Scan for the cell matching the given text and deliver its (X, Y) coordinate at center. 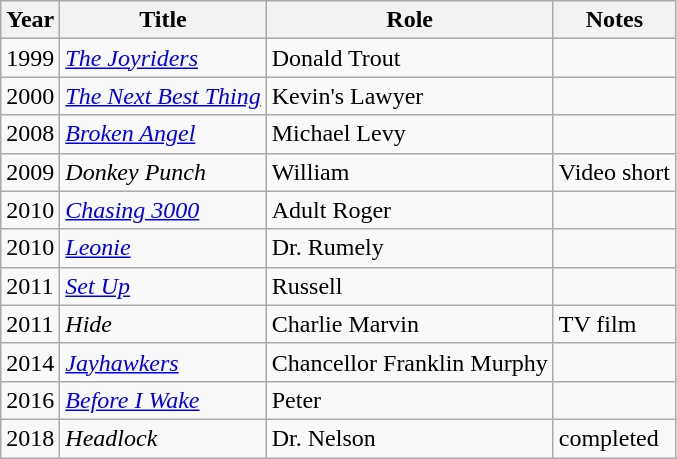
Set Up (163, 286)
Notes (614, 20)
Chancellor Franklin Murphy (410, 362)
2014 (30, 362)
2008 (30, 134)
Video short (614, 172)
Charlie Marvin (410, 324)
1999 (30, 58)
The Joyriders (163, 58)
2018 (30, 438)
The Next Best Thing (163, 96)
Michael Levy (410, 134)
Broken Angel (163, 134)
completed (614, 438)
Donald Trout (410, 58)
Year (30, 20)
Russell (410, 286)
Role (410, 20)
Dr. Nelson (410, 438)
2009 (30, 172)
William (410, 172)
Donkey Punch (163, 172)
Chasing 3000 (163, 210)
TV film (614, 324)
Jayhawkers (163, 362)
Title (163, 20)
2000 (30, 96)
Adult Roger (410, 210)
Leonie (163, 248)
Kevin's Lawyer (410, 96)
Dr. Rumely (410, 248)
2016 (30, 400)
Before I Wake (163, 400)
Headlock (163, 438)
Hide (163, 324)
Peter (410, 400)
